Detect which cell encompasses the target text, then output its [X, Y] center coordinate. 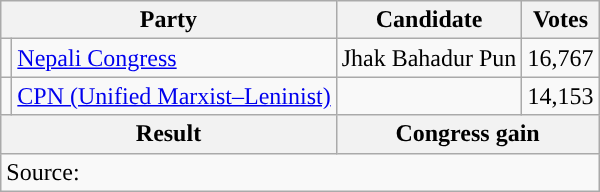
Result [168, 134]
Nepali Congress [174, 58]
Jhak Bahadur Pun [429, 58]
16,767 [560, 58]
14,153 [560, 96]
Congress gain [468, 134]
Party [168, 20]
Votes [560, 20]
CPN (Unified Marxist–Leninist) [174, 96]
Candidate [429, 20]
Source: [300, 172]
